Detect which cell encompasses the target text, then output its (x, y) center coordinate. 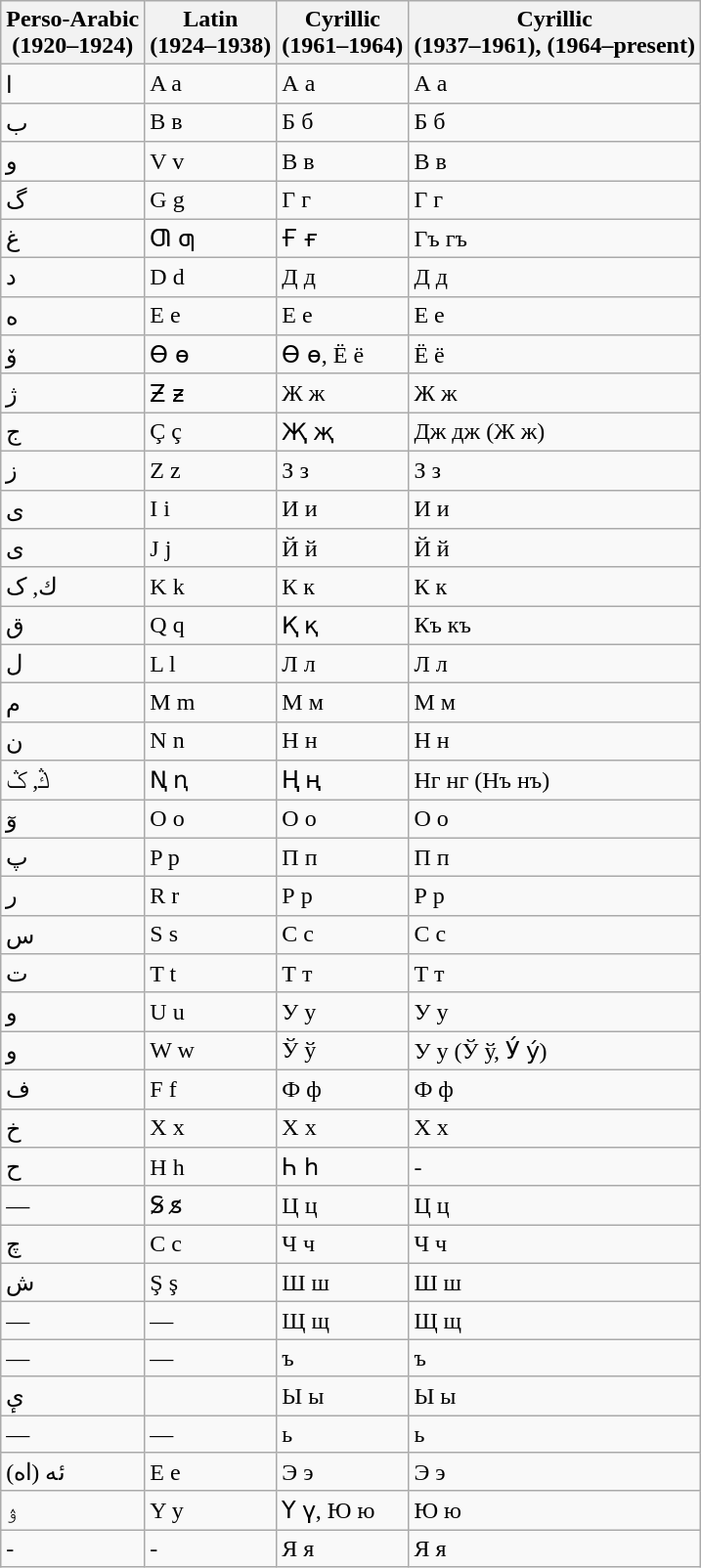
ۉ (72, 1510)
Ө ө (211, 355)
Ƶ ƶ (211, 393)
Қ қ (342, 626)
У у (Ў ў, У́ у́) (555, 1051)
Ё ё (555, 355)
خ (72, 1128)
ج (72, 432)
چ (72, 1244)
S̷ s̷ (211, 1205)
Дж дж (Ж ж) (555, 432)
ر (72, 896)
Гъ гъ (555, 239)
غ (72, 239)
ز (72, 470)
ڭ, ݣ (72, 780)
C c (211, 1244)
P p (211, 857)
پ (72, 857)
W w (211, 1051)
Җ җ (342, 432)
H h (211, 1167)
ە (72, 316)
Ғ ғ (342, 239)
O o (211, 819)
ن (72, 741)
ق (72, 626)
Ç ç (211, 432)
ف (72, 1089)
Ꞑ ꞑ (211, 780)
ل (72, 664)
I i (211, 509)
وٓ (72, 819)
L l (211, 664)
ژ (72, 393)
ئە (اە) (72, 1472)
Perso-Arabic (1920–1924) (72, 33)
ۆ (72, 355)
Һ һ (342, 1167)
Ƣ ƣ (211, 239)
م (72, 703)
Ө ө, Ё ё (342, 355)
U u (211, 1012)
X x (211, 1128)
Cyrillic (1961–1964) (342, 33)
د (72, 278)
Ў ў (342, 1051)
Ю ю (555, 1510)
V v (211, 161)
Z z (211, 470)
س (72, 935)
T t (211, 974)
S s (211, 935)
ش (72, 1283)
Ң ң (342, 780)
G g (211, 199)
ب (72, 122)
M m (211, 703)
A a (211, 84)
R r (211, 896)
ح (72, 1167)
Y y (211, 1510)
K k (211, 587)
Q q (211, 626)
F f (211, 1089)
Cyrillic (1937–1961), (1964–present) (555, 33)
Latin (1924–1938) (211, 33)
ك, ک (72, 587)
B в (211, 122)
ىٕ (72, 1396)
Ş ş (211, 1283)
ا (72, 84)
N n (211, 741)
Ү ү, Ю ю (342, 1510)
J j (211, 548)
ت (72, 974)
Къ къ (555, 626)
D d (211, 278)
گ (72, 199)
Нг нг (Нъ нъ) (555, 780)
